Determine the (X, Y) coordinate at the center of the cell enclosing the given text.  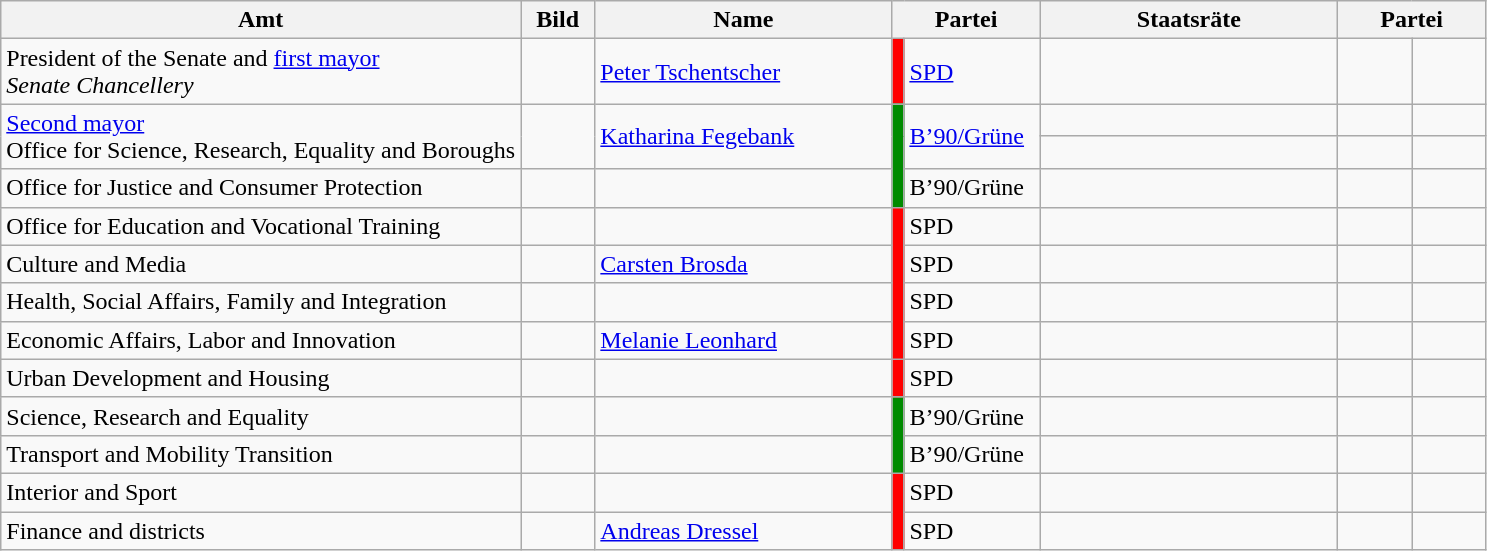
Staatsräte (1188, 20)
Science, Research and Equality (261, 416)
Interior and Sport (261, 492)
Amt (261, 20)
Culture and Media (261, 264)
Health, Social Affairs, Family and Integration (261, 302)
Katharina Fegebank (744, 136)
Carsten Brosda (744, 264)
Urban Development and Housing (261, 378)
Economic Affairs, Labor and Innovation (261, 340)
Second mayorOffice for Science, Research, Equality and Boroughs (261, 136)
Bild (558, 20)
Office for Education and Vocational Training (261, 226)
Melanie Leonhard (744, 340)
Finance and districts (261, 531)
Transport and Mobility Transition (261, 454)
Peter Tschentscher (744, 72)
Andreas Dressel (744, 531)
Office for Justice and Consumer Protection (261, 188)
President of the Senate and first mayorSenate Chancellery (261, 72)
Name (744, 20)
